Locate the cell with the specified text and output its [x, y] center coordinate. 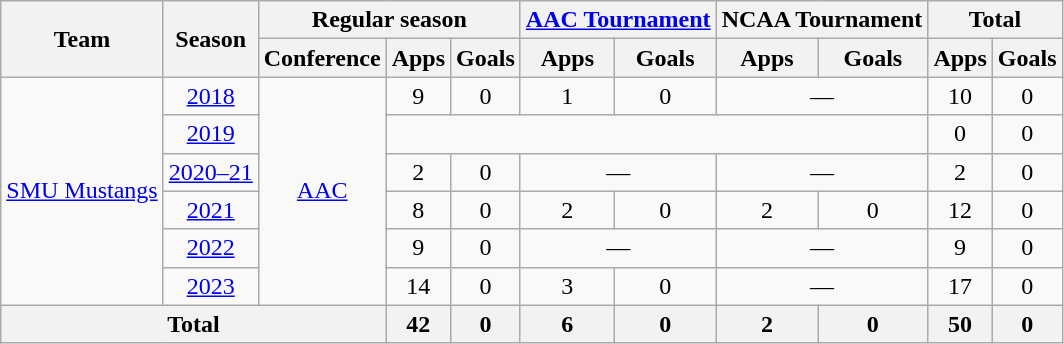
10 [960, 96]
2018 [210, 96]
3 [567, 286]
2023 [210, 286]
NCAA Tournament [822, 20]
50 [960, 324]
AAC [322, 191]
Team [82, 39]
42 [418, 324]
14 [418, 286]
1 [567, 96]
Season [210, 39]
2022 [210, 248]
6 [567, 324]
SMU Mustangs [82, 191]
12 [960, 210]
2021 [210, 210]
8 [418, 210]
Regular season [389, 20]
2019 [210, 134]
AAC Tournament [618, 20]
2020–21 [210, 172]
17 [960, 286]
Conference [322, 58]
